Identify which cell holds the provided text, then report its (X, Y) central coordinate. 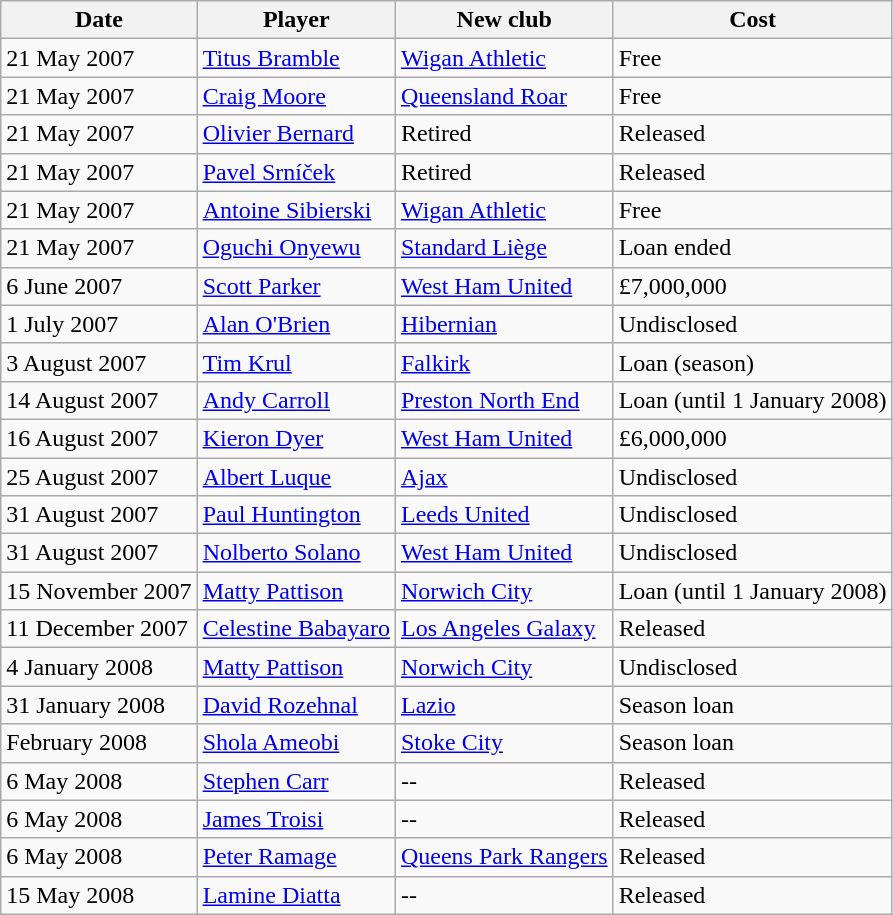
Stoke City (504, 743)
Loan ended (752, 248)
Los Angeles Galaxy (504, 629)
February 2008 (99, 743)
Stephen Carr (296, 781)
16 August 2007 (99, 438)
Albert Luque (296, 477)
Standard Liège (504, 248)
14 August 2007 (99, 400)
25 August 2007 (99, 477)
£6,000,000 (752, 438)
Cost (752, 20)
Kieron Dyer (296, 438)
Queens Park Rangers (504, 857)
Celestine Babayaro (296, 629)
Antoine Sibierski (296, 210)
Paul Huntington (296, 515)
Olivier Bernard (296, 134)
David Rozehnal (296, 705)
4 January 2008 (99, 667)
James Troisi (296, 819)
15 May 2008 (99, 895)
6 June 2007 (99, 286)
Alan O'Brien (296, 324)
Loan (season) (752, 362)
Player (296, 20)
Craig Moore (296, 96)
Oguchi Onyewu (296, 248)
£7,000,000 (752, 286)
Lazio (504, 705)
Peter Ramage (296, 857)
Lamine Diatta (296, 895)
11 December 2007 (99, 629)
Tim Krul (296, 362)
Hibernian (504, 324)
1 July 2007 (99, 324)
Ajax (504, 477)
Shola Ameobi (296, 743)
Scott Parker (296, 286)
Falkirk (504, 362)
Date (99, 20)
Pavel Srníček (296, 172)
Leeds United (504, 515)
Preston North End (504, 400)
3 August 2007 (99, 362)
Andy Carroll (296, 400)
Nolberto Solano (296, 553)
15 November 2007 (99, 591)
Titus Bramble (296, 58)
New club (504, 20)
31 January 2008 (99, 705)
Queensland Roar (504, 96)
